Capture the cell that displays the provided text and extract its (x, y) central coordinate. 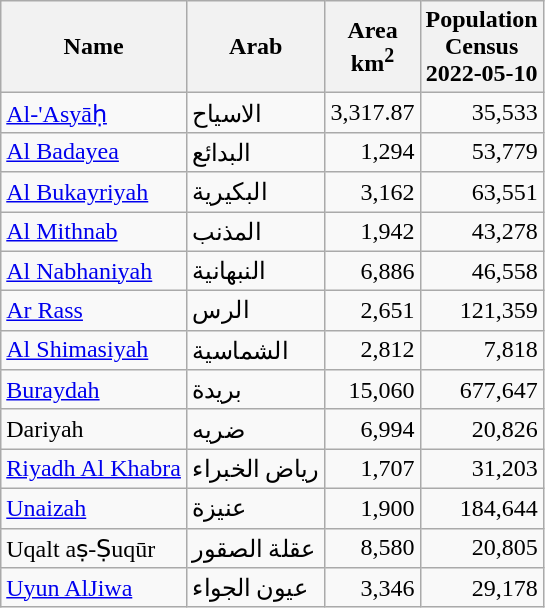
Areakm2 (372, 47)
عنيزة (256, 508)
184,644 (482, 508)
Al-'Asyāḥ (94, 113)
677,647 (482, 390)
63,551 (482, 192)
15,060 (372, 390)
Dariyah (94, 429)
Buraydah (94, 390)
20,805 (482, 548)
Riyadh Al Khabra (94, 469)
6,994 (372, 429)
8,580 (372, 548)
20,826 (482, 429)
البكيرية (256, 192)
2,812 (372, 350)
الشماسية (256, 350)
عيون الجواء (256, 588)
7,818 (482, 350)
2,651 (372, 311)
Al Bukayriyah (94, 192)
6,886 (372, 271)
Arab (256, 47)
Al Shimasiyah (94, 350)
البدائع (256, 152)
35,533 (482, 113)
Al Badayea (94, 152)
بريدة (256, 390)
Uyun AlJiwa (94, 588)
29,178 (482, 588)
الرس (256, 311)
1,707 (372, 469)
المذنب (256, 232)
121,359 (482, 311)
الاسياح (256, 113)
Al Mithnab (94, 232)
Ar Rass (94, 311)
Al Nabhaniyah (94, 271)
46,558 (482, 271)
Unaizah (94, 508)
3,162 (372, 192)
31,203 (482, 469)
1,294 (372, 152)
النبهانية (256, 271)
43,278 (482, 232)
3,346 (372, 588)
عقلة الصقور (256, 548)
PopulationCensus2022-05-10 (482, 47)
1,900 (372, 508)
1,942 (372, 232)
ضريه (256, 429)
Uqalt aṣ-Ṣuqūr (94, 548)
Name (94, 47)
رياض الخبراء (256, 469)
3,317.87 (372, 113)
53,779 (482, 152)
